Locate the cell with the specified text and output its (x, y) center coordinate. 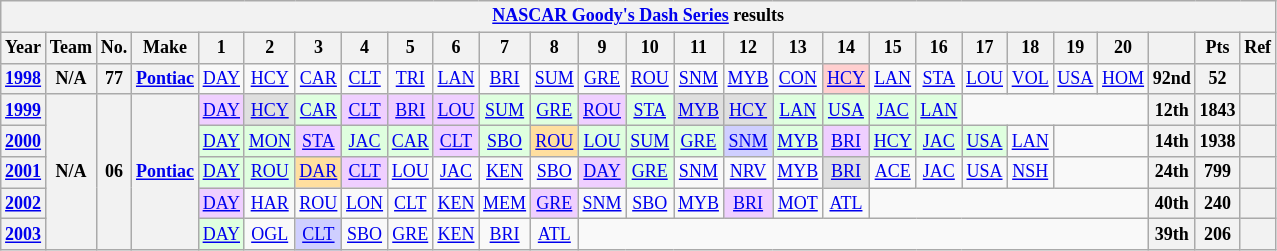
06 (114, 172)
799 (1218, 172)
CON (798, 78)
14th (1172, 140)
NRV (748, 172)
Year (24, 48)
1938 (1218, 140)
13 (798, 48)
77 (114, 78)
15 (892, 48)
19 (1076, 48)
4 (365, 48)
MON (270, 140)
40th (1172, 204)
7 (505, 48)
39th (1172, 234)
17 (985, 48)
MOT (798, 204)
LON (365, 204)
ACE (892, 172)
12 (748, 48)
92nd (1172, 78)
24th (1172, 172)
14 (846, 48)
Make (166, 48)
12th (1172, 110)
OGL (270, 234)
16 (939, 48)
1998 (24, 78)
52 (1218, 78)
MEM (505, 204)
1 (221, 48)
11 (699, 48)
HAR (270, 204)
Ref (1258, 48)
20 (1124, 48)
6 (456, 48)
9 (602, 48)
VOL (1030, 78)
1843 (1218, 110)
NSH (1030, 172)
10 (650, 48)
2 (270, 48)
No. (114, 48)
240 (1218, 204)
2001 (24, 172)
5 (410, 48)
2003 (24, 234)
DAR (318, 172)
1999 (24, 110)
2000 (24, 140)
18 (1030, 48)
TRI (410, 78)
8 (554, 48)
Team (70, 48)
2002 (24, 204)
Pts (1218, 48)
HOM (1124, 78)
3 (318, 48)
NASCAR Goody's Dash Series results (638, 16)
206 (1218, 234)
